Find where the given text appears and provide that cell's center as (x, y) coordinate. 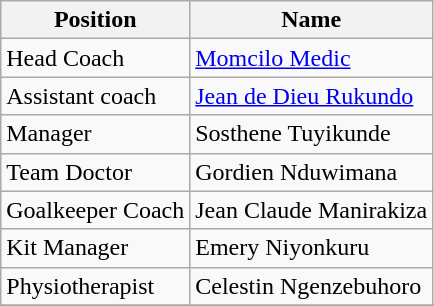
Physiotherapist (96, 286)
Jean Claude Manirakiza (312, 210)
Assistant coach (96, 96)
Gordien Nduwimana (312, 172)
Position (96, 20)
Celestin Ngenzebuhoro (312, 286)
Team Doctor (96, 172)
Kit Manager (96, 248)
Jean de Dieu Rukundo (312, 96)
Momcilo Medic (312, 58)
Emery Niyonkuru (312, 248)
Goalkeeper Coach (96, 210)
Head Coach (96, 58)
Name (312, 20)
Sosthene Tuyikunde (312, 134)
Manager (96, 134)
